Pinpoint the cell where the given text exists, returning its [X, Y] midpoint coordinate. 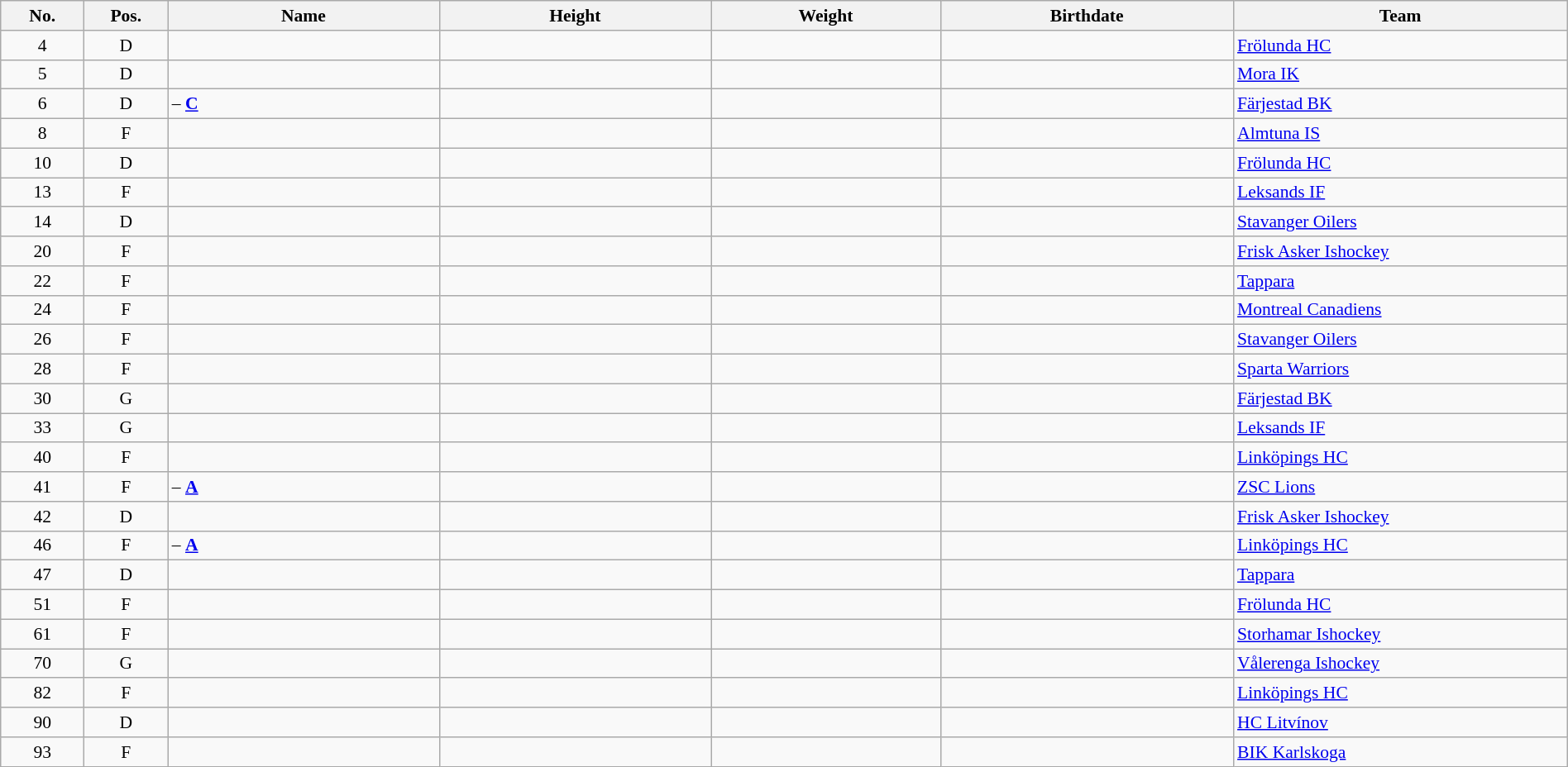
Name [304, 16]
Mora IK [1400, 74]
Sparta Warriors [1400, 369]
24 [43, 310]
8 [43, 134]
51 [43, 605]
Storhamar Ishockey [1400, 634]
No. [43, 16]
30 [43, 398]
Team [1400, 16]
5 [43, 74]
42 [43, 517]
46 [43, 545]
Height [575, 16]
HC Litvínov [1400, 722]
Vålerenga Ishockey [1400, 664]
14 [43, 222]
33 [43, 428]
Weight [826, 16]
26 [43, 340]
Pos. [126, 16]
70 [43, 664]
– C [304, 104]
40 [43, 458]
4 [43, 45]
BIK Karlskoga [1400, 752]
47 [43, 575]
41 [43, 487]
10 [43, 163]
93 [43, 752]
13 [43, 193]
Birthdate [1087, 16]
20 [43, 251]
ZSC Lions [1400, 487]
61 [43, 634]
22 [43, 281]
90 [43, 722]
Montreal Canadiens [1400, 310]
Almtuna IS [1400, 134]
28 [43, 369]
6 [43, 104]
82 [43, 693]
